Find where the given text appears and provide that cell's center as (x, y) coordinate. 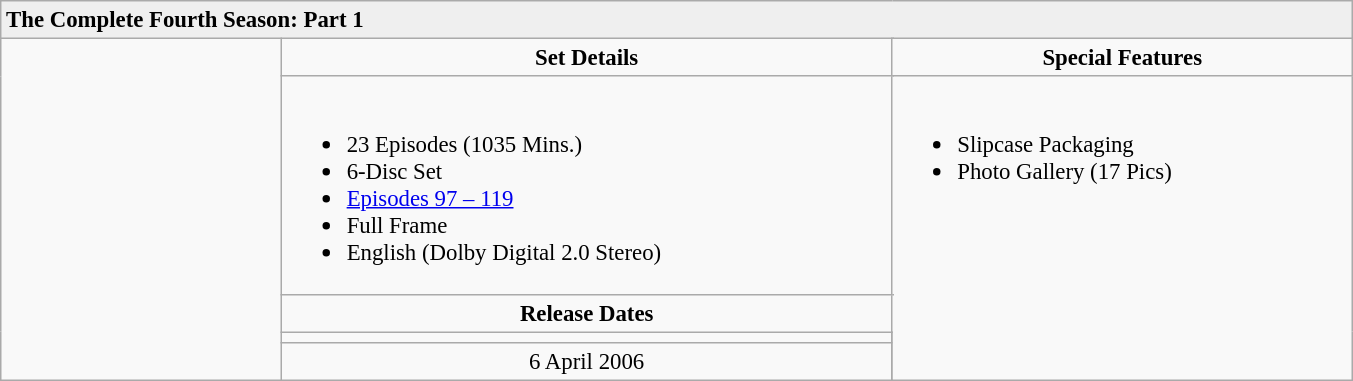
23 Episodes (1035 Mins.)6-Disc SetEpisodes 97 – 119Full FrameEnglish (Dolby Digital 2.0 Stereo) (586, 185)
6 April 2006 (586, 361)
The Complete Fourth Season: Part 1 (677, 20)
Special Features (1122, 58)
Slipcase PackagingPhoto Gallery (17 Pics) (1122, 228)
Release Dates (586, 313)
Set Details (586, 58)
